Return the (x, y) coordinate for the center point of the cell that contains the specified text.  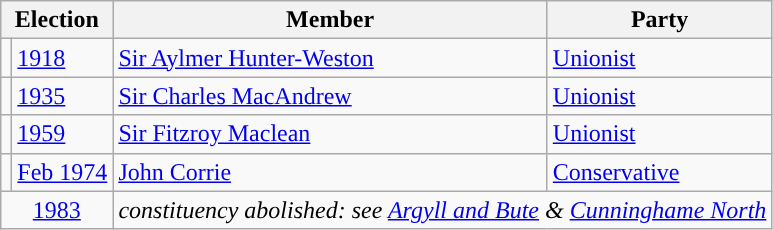
Election (57, 20)
1983 (57, 210)
Member (330, 20)
1935 (62, 96)
1918 (62, 58)
Conservative (660, 172)
John Corrie (330, 172)
Feb 1974 (62, 172)
constituency abolished: see Argyll and Bute & Cunninghame North (442, 210)
Sir Fitzroy Maclean (330, 134)
Party (660, 20)
1959 (62, 134)
Sir Charles MacAndrew (330, 96)
Sir Aylmer Hunter-Weston (330, 58)
